Provide the [X, Y] coordinate of the cell's center where the given text is located.  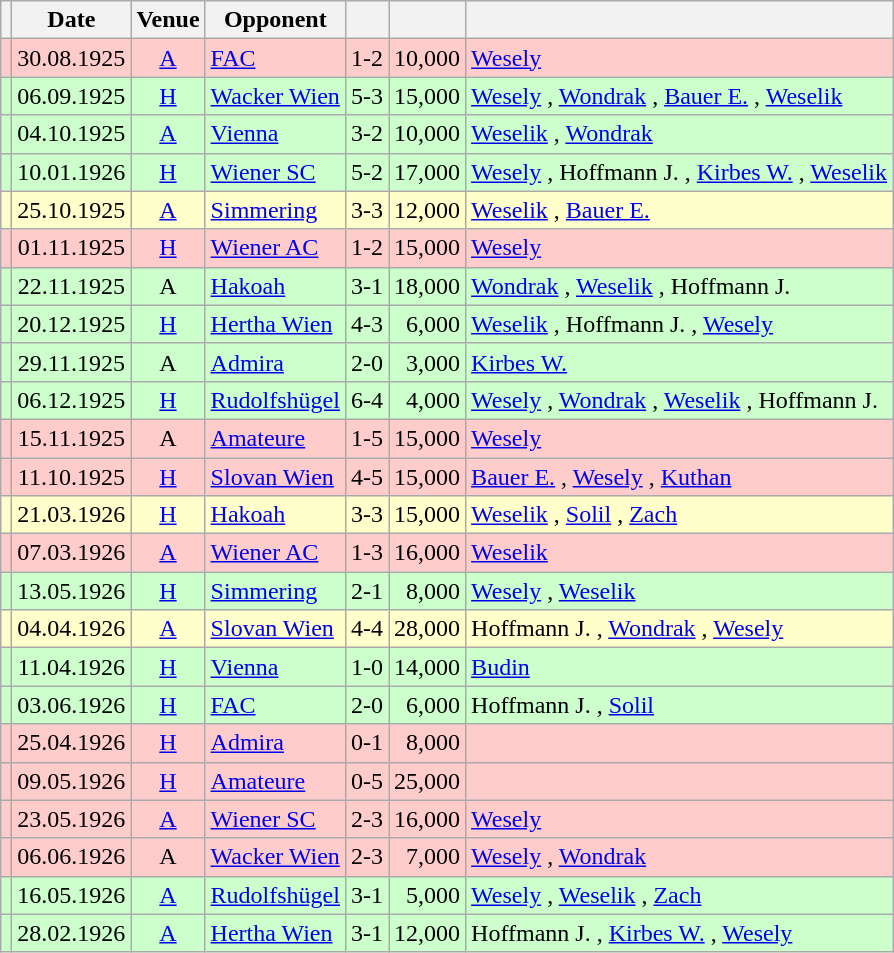
25.10.1925 [72, 210]
29.11.1925 [72, 362]
07.03.1926 [72, 553]
03.06.1926 [72, 705]
Wesely , Weselik , Zach [680, 895]
21.03.1926 [72, 515]
Weselik , Solil , Zach [680, 515]
0-5 [366, 781]
09.05.1926 [72, 781]
1-3 [366, 553]
Wesely , Hoffmann J. , Kirbes W. , Weselik [680, 172]
25,000 [428, 781]
5-2 [366, 172]
7,000 [428, 857]
3-2 [366, 134]
11.10.1925 [72, 477]
0-1 [366, 743]
5,000 [428, 895]
16.05.1926 [72, 895]
01.11.1925 [72, 248]
Weselik , Hoffmann J. , Wesely [680, 324]
Date [72, 20]
Hoffmann J. , Wondrak , Wesely [680, 629]
Weselik [680, 553]
25.04.1926 [72, 743]
13.05.1926 [72, 591]
06.09.1925 [72, 96]
10.01.1926 [72, 172]
1-5 [366, 438]
Hoffmann J. , Kirbes W. , Wesely [680, 933]
Wesely , Weselik [680, 591]
Hoffmann J. , Solil [680, 705]
Wondrak , Weselik , Hoffmann J. [680, 286]
3,000 [428, 362]
06.06.1926 [72, 857]
Venue [168, 20]
5-3 [366, 96]
4-3 [366, 324]
Weselik , Wondrak [680, 134]
28,000 [428, 629]
06.12.1925 [72, 400]
Opponent [275, 20]
15.11.1925 [72, 438]
Wesely , Wondrak , Weselik , Hoffmann J. [680, 400]
Wesely , Wondrak , Bauer E. , Weselik [680, 96]
6-4 [366, 400]
30.08.1925 [72, 58]
Weselik , Bauer E. [680, 210]
17,000 [428, 172]
28.02.1926 [72, 933]
11.04.1926 [72, 667]
14,000 [428, 667]
4-4 [366, 629]
04.04.1926 [72, 629]
20.12.1925 [72, 324]
22.11.1925 [72, 286]
2-1 [366, 591]
18,000 [428, 286]
Kirbes W. [680, 362]
Bauer E. , Wesely , Kuthan [680, 477]
23.05.1926 [72, 819]
4-5 [366, 477]
Budin [680, 667]
4,000 [428, 400]
Wesely , Wondrak [680, 857]
1-0 [366, 667]
04.10.1925 [72, 134]
